Determine the [x, y] coordinate at the center of the cell enclosing the given text.  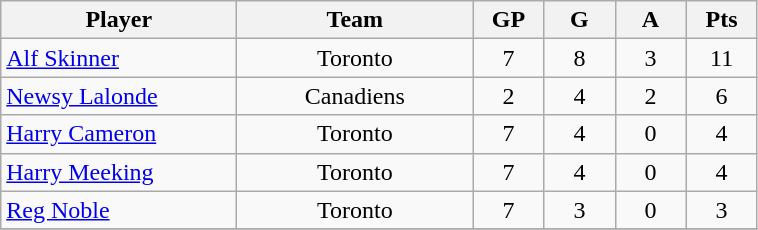
Canadiens [355, 96]
Harry Meeking [119, 172]
Team [355, 20]
Newsy Lalonde [119, 96]
Alf Skinner [119, 58]
Player [119, 20]
11 [722, 58]
G [580, 20]
A [650, 20]
GP [508, 20]
Harry Cameron [119, 134]
8 [580, 58]
6 [722, 96]
Reg Noble [119, 210]
Pts [722, 20]
